Provide the [x, y] coordinate of the cell's center where the given text is located.  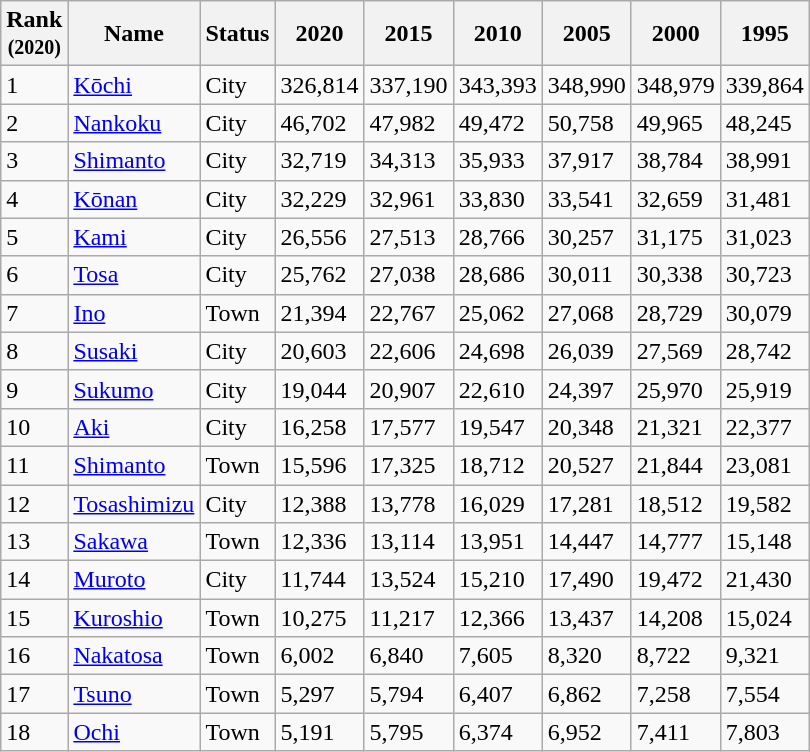
30,723 [764, 275]
18,712 [498, 465]
32,719 [320, 161]
1995 [764, 34]
17,281 [586, 503]
25,919 [764, 389]
38,991 [764, 161]
Aki [134, 427]
28,729 [676, 313]
8,320 [586, 656]
16,029 [498, 503]
14,777 [676, 542]
22,767 [408, 313]
326,814 [320, 85]
Tosashimizu [134, 503]
48,245 [764, 123]
11,744 [320, 580]
4 [34, 199]
7,258 [676, 694]
5,191 [320, 732]
Kuroshio [134, 618]
12 [34, 503]
22,377 [764, 427]
20,527 [586, 465]
32,659 [676, 199]
27,068 [586, 313]
15,210 [498, 580]
11 [34, 465]
32,229 [320, 199]
27,569 [676, 351]
17,577 [408, 427]
13,437 [586, 618]
35,933 [498, 161]
15 [34, 618]
2000 [676, 34]
25,762 [320, 275]
28,766 [498, 237]
Ochi [134, 732]
Kōnan [134, 199]
49,965 [676, 123]
13,114 [408, 542]
30,079 [764, 313]
15,596 [320, 465]
18 [34, 732]
37,917 [586, 161]
15,148 [764, 542]
1 [34, 85]
21,321 [676, 427]
2 [34, 123]
33,830 [498, 199]
26,556 [320, 237]
343,393 [498, 85]
9,321 [764, 656]
2005 [586, 34]
19,472 [676, 580]
14 [34, 580]
20,603 [320, 351]
31,481 [764, 199]
22,610 [498, 389]
12,336 [320, 542]
5,297 [320, 694]
14,208 [676, 618]
50,758 [586, 123]
6,862 [586, 694]
6,407 [498, 694]
19,582 [764, 503]
10 [34, 427]
337,190 [408, 85]
38,784 [676, 161]
348,979 [676, 85]
348,990 [586, 85]
23,081 [764, 465]
Nakatosa [134, 656]
24,698 [498, 351]
25,062 [498, 313]
30,257 [586, 237]
17,490 [586, 580]
28,686 [498, 275]
8,722 [676, 656]
13,951 [498, 542]
30,338 [676, 275]
8 [34, 351]
9 [34, 389]
20,348 [586, 427]
6,840 [408, 656]
7,554 [764, 694]
17 [34, 694]
7,605 [498, 656]
17,325 [408, 465]
5,794 [408, 694]
31,023 [764, 237]
28,742 [764, 351]
Tosa [134, 275]
Status [238, 34]
14,447 [586, 542]
27,513 [408, 237]
19,044 [320, 389]
22,606 [408, 351]
19,547 [498, 427]
2015 [408, 34]
Muroto [134, 580]
49,472 [498, 123]
Susaki [134, 351]
46,702 [320, 123]
7 [34, 313]
27,038 [408, 275]
6,952 [586, 732]
25,970 [676, 389]
13,524 [408, 580]
16,258 [320, 427]
7,803 [764, 732]
2010 [498, 34]
12,388 [320, 503]
10,275 [320, 618]
5 [34, 237]
32,961 [408, 199]
7,411 [676, 732]
6,002 [320, 656]
13 [34, 542]
31,175 [676, 237]
20,907 [408, 389]
26,039 [586, 351]
2020 [320, 34]
33,541 [586, 199]
Kōchi [134, 85]
13,778 [408, 503]
21,430 [764, 580]
Ino [134, 313]
Rank(2020) [34, 34]
5,795 [408, 732]
6,374 [498, 732]
Name [134, 34]
34,313 [408, 161]
Tsuno [134, 694]
16 [34, 656]
3 [34, 161]
12,366 [498, 618]
24,397 [586, 389]
11,217 [408, 618]
Kami [134, 237]
Nankoku [134, 123]
339,864 [764, 85]
21,844 [676, 465]
21,394 [320, 313]
18,512 [676, 503]
47,982 [408, 123]
Sakawa [134, 542]
Sukumo [134, 389]
15,024 [764, 618]
6 [34, 275]
30,011 [586, 275]
